Search for the cell housing the specified text and yield its [x, y] center coordinate. 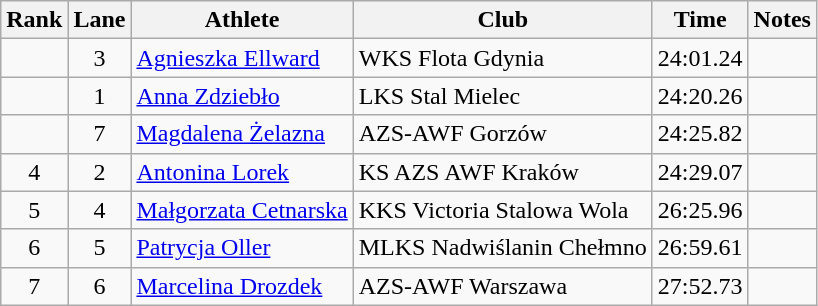
27:52.73 [700, 286]
24:29.07 [700, 172]
AZS-AWF Gorzów [502, 134]
Małgorzata Cetnarska [242, 210]
Rank [34, 20]
3 [100, 58]
24:25.82 [700, 134]
Antonina Lorek [242, 172]
MLKS Nadwiślanin Chełmno [502, 248]
KKS Victoria Stalowa Wola [502, 210]
LKS Stal Mielec [502, 96]
Time [700, 20]
Marcelina Drozdek [242, 286]
24:20.26 [700, 96]
1 [100, 96]
24:01.24 [700, 58]
KS AZS AWF Kraków [502, 172]
2 [100, 172]
Lane [100, 20]
Anna Zdziebło [242, 96]
Patrycja Oller [242, 248]
26:59.61 [700, 248]
Magdalena Żelazna [242, 134]
Club [502, 20]
Athlete [242, 20]
26:25.96 [700, 210]
AZS-AWF Warszawa [502, 286]
WKS Flota Gdynia [502, 58]
Notes [782, 20]
Agnieszka Ellward [242, 58]
